Identify which cell holds the provided text, then report its (X, Y) central coordinate. 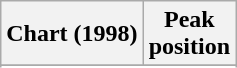
Chart (1998) (72, 34)
Peakposition (189, 34)
